For the text-containing cell, return its midpoint in [x, y] coordinate format. 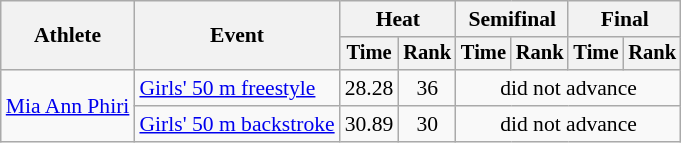
Mia Ann Phiri [68, 106]
Girls' 50 m freestyle [236, 88]
30 [427, 124]
Athlete [68, 36]
Final [624, 19]
30.89 [370, 124]
Girls' 50 m backstroke [236, 124]
36 [427, 88]
Event [236, 36]
28.28 [370, 88]
Semifinal [512, 19]
Heat [398, 19]
